Determine the (X, Y) coordinate at the center of the cell enclosing the given text.  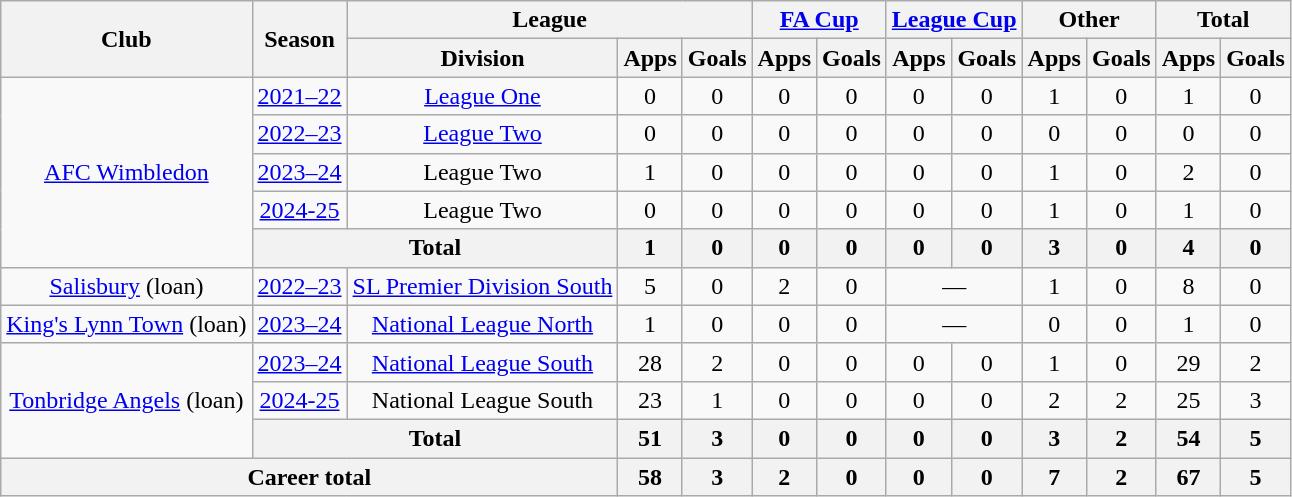
8 (1188, 286)
25 (1188, 400)
Career total (310, 477)
67 (1188, 477)
23 (650, 400)
King's Lynn Town (loan) (126, 324)
2021–22 (300, 96)
54 (1188, 438)
FA Cup (819, 20)
Tonbridge Angels (loan) (126, 400)
SL Premier Division South (482, 286)
Division (482, 58)
National League North (482, 324)
Other (1089, 20)
Salisbury (loan) (126, 286)
Club (126, 39)
Season (300, 39)
AFC Wimbledon (126, 172)
29 (1188, 362)
7 (1054, 477)
League One (482, 96)
58 (650, 477)
28 (650, 362)
51 (650, 438)
League Cup (954, 20)
4 (1188, 248)
League (550, 20)
